Return the [x, y] coordinate for the center point of the cell that contains the specified text.  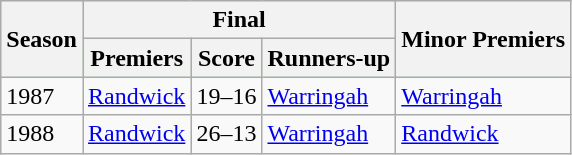
1988 [42, 134]
26–13 [226, 134]
19–16 [226, 96]
Runners-up [329, 58]
Minor Premiers [484, 39]
Premiers [136, 58]
Season [42, 39]
Score [226, 58]
Final [238, 20]
1987 [42, 96]
